Return (x, y) of the center of cell containing provided text 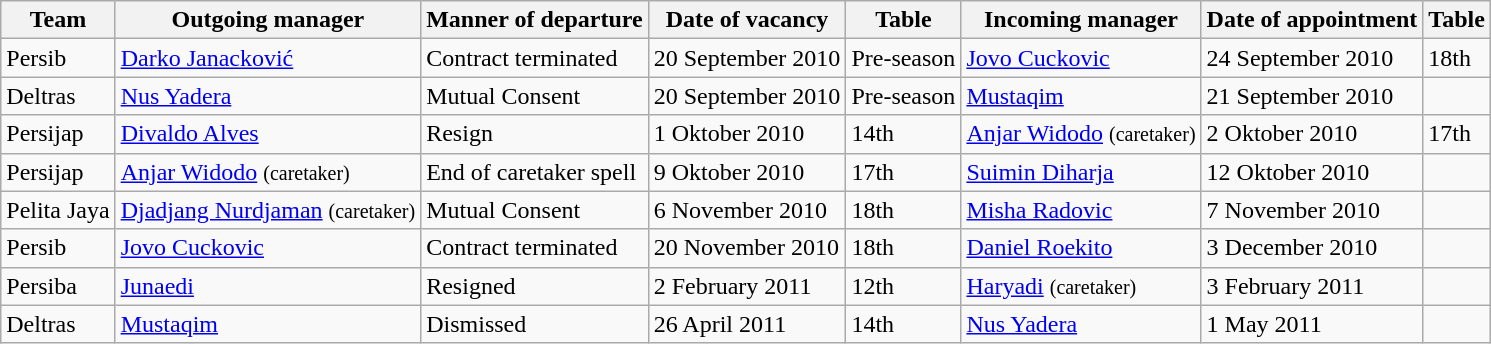
Junaedi (268, 286)
7 November 2010 (1312, 210)
3 December 2010 (1312, 248)
Incoming manager (1081, 20)
Dismissed (534, 324)
2 February 2011 (747, 286)
Outgoing manager (268, 20)
Divaldo Alves (268, 134)
Darko Janacković (268, 58)
Manner of departure (534, 20)
1 Oktober 2010 (747, 134)
2 Oktober 2010 (1312, 134)
End of caretaker spell (534, 172)
Haryadi (caretaker) (1081, 286)
Team (58, 20)
Pelita Jaya (58, 210)
Daniel Roekito (1081, 248)
Resigned (534, 286)
26 April 2011 (747, 324)
12th (904, 286)
24 September 2010 (1312, 58)
Misha Radovic (1081, 210)
Date of vacancy (747, 20)
Persiba (58, 286)
Resign (534, 134)
3 February 2011 (1312, 286)
9 Oktober 2010 (747, 172)
20 November 2010 (747, 248)
12 Oktober 2010 (1312, 172)
6 November 2010 (747, 210)
1 May 2011 (1312, 324)
Suimin Diharja (1081, 172)
21 September 2010 (1312, 96)
Date of appointment (1312, 20)
Djadjang Nurdjaman (caretaker) (268, 210)
